Pinpoint the cell where the given text exists, returning its [X, Y] midpoint coordinate. 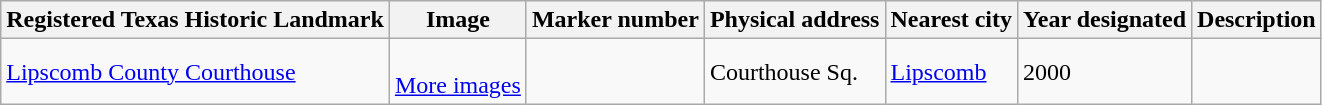
Registered Texas Historic Landmark [196, 20]
Lipscomb County Courthouse [196, 72]
More images [458, 72]
2000 [1105, 72]
Description [1257, 20]
Lipscomb [952, 72]
Nearest city [952, 20]
Physical address [794, 20]
Marker number [615, 20]
Image [458, 20]
Year designated [1105, 20]
Courthouse Sq. [794, 72]
